Provide the [x, y] coordinate of the cell's center where the given text is located.  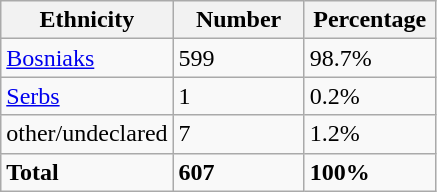
607 [238, 172]
7 [238, 134]
599 [238, 58]
Number [238, 20]
100% [370, 172]
Percentage [370, 20]
other/undeclared [87, 134]
Bosniaks [87, 58]
1 [238, 96]
0.2% [370, 96]
98.7% [370, 58]
Ethnicity [87, 20]
1.2% [370, 134]
Serbs [87, 96]
Total [87, 172]
